Provide the [x, y] coordinate of the cell's center where the given text is located.  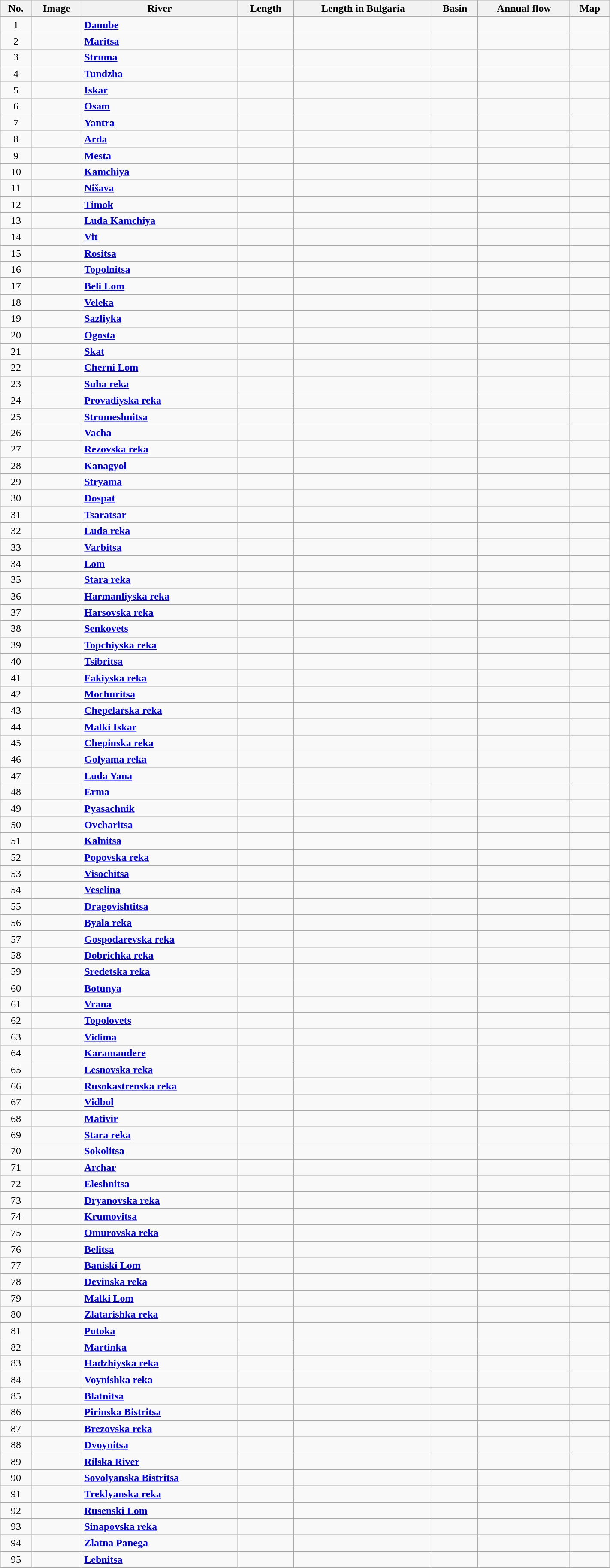
Rilska River [160, 1461]
86 [16, 1412]
16 [16, 270]
90 [16, 1478]
75 [16, 1233]
Vit [160, 237]
7 [16, 123]
2 [16, 41]
82 [16, 1347]
71 [16, 1167]
14 [16, 237]
Iskar [160, 90]
73 [16, 1200]
Kalnitsa [160, 841]
Zlatarishka reka [160, 1315]
Rositsa [160, 253]
32 [16, 531]
No. [16, 9]
Popovska reka [160, 857]
Potoka [160, 1331]
Ogosta [160, 335]
Topolovets [160, 1021]
45 [16, 743]
22 [16, 368]
Fakiyska reka [160, 678]
89 [16, 1461]
Dvoynitsa [160, 1445]
30 [16, 498]
Rusenski Lom [160, 1510]
1 [16, 25]
Length in Bulgaria [363, 9]
79 [16, 1298]
Mesta [160, 155]
Luda reka [160, 531]
85 [16, 1396]
Erma [160, 792]
Dospat [160, 498]
58 [16, 955]
Rezovska reka [160, 449]
3 [16, 57]
54 [16, 890]
Luda Yana [160, 776]
33 [16, 547]
40 [16, 661]
Osam [160, 106]
Gospodarevska reka [160, 939]
Malki Iskar [160, 727]
68 [16, 1119]
37 [16, 612]
Sredetska reka [160, 971]
23 [16, 384]
Mativir [160, 1119]
9 [16, 155]
26 [16, 433]
Tsibritsa [160, 661]
Chepelarska reka [160, 710]
Veselina [160, 890]
Treklyanska reka [160, 1494]
19 [16, 319]
Rusokastrenska reka [160, 1086]
Sovolyanska Bistritsa [160, 1478]
Topchiyska reka [160, 645]
53 [16, 874]
72 [16, 1184]
Luda Kamchiya [160, 221]
63 [16, 1037]
Krumovitsa [160, 1216]
57 [16, 939]
59 [16, 971]
65 [16, 1070]
Harmanliyska reka [160, 596]
Stryama [160, 482]
8 [16, 139]
Provadiyska reka [160, 400]
34 [16, 564]
Length [266, 9]
56 [16, 923]
52 [16, 857]
Maritsa [160, 41]
Martinka [160, 1347]
Sazliyka [160, 319]
62 [16, 1021]
91 [16, 1494]
Tsaratsar [160, 515]
35 [16, 580]
Devinska reka [160, 1282]
Kanagyol [160, 465]
Topolnitsa [160, 270]
88 [16, 1445]
Pirinska Bistritsa [160, 1412]
41 [16, 678]
36 [16, 596]
Archar [160, 1167]
92 [16, 1510]
43 [16, 710]
Senkovets [160, 629]
Omurovska reka [160, 1233]
Voynishka reka [160, 1380]
11 [16, 188]
Tundzha [160, 74]
70 [16, 1151]
Arda [160, 139]
66 [16, 1086]
83 [16, 1363]
Botunya [160, 988]
4 [16, 74]
Beli Lom [160, 286]
74 [16, 1216]
Basin [455, 9]
42 [16, 694]
10 [16, 172]
Varbitsa [160, 547]
Suha reka [160, 384]
Image [57, 9]
49 [16, 808]
Map [590, 9]
80 [16, 1315]
20 [16, 335]
Skat [160, 351]
Brezovska reka [160, 1429]
93 [16, 1527]
Dobrichka reka [160, 955]
Sinapovska reka [160, 1527]
Lom [160, 564]
Byala reka [160, 923]
31 [16, 515]
Pyasachnik [160, 808]
Blatnitsa [160, 1396]
48 [16, 792]
Baniski Lom [160, 1266]
Veleka [160, 302]
Malki Lom [160, 1298]
Ovcharitsa [160, 825]
46 [16, 760]
Harsovska reka [160, 612]
Kamchiya [160, 172]
47 [16, 776]
67 [16, 1102]
94 [16, 1543]
25 [16, 416]
Vidima [160, 1037]
29 [16, 482]
6 [16, 106]
77 [16, 1266]
60 [16, 988]
Strumeshnitsa [160, 416]
21 [16, 351]
Dryanovska reka [160, 1200]
Zlatna Panega [160, 1543]
50 [16, 825]
12 [16, 205]
44 [16, 727]
69 [16, 1135]
64 [16, 1053]
13 [16, 221]
Eleshnitsa [160, 1184]
39 [16, 645]
Vidbol [160, 1102]
Mochuritsa [160, 694]
Golyama reka [160, 760]
Lesnovska reka [160, 1070]
Cherni Lom [160, 368]
38 [16, 629]
27 [16, 449]
Yantra [160, 123]
Nišava [160, 188]
Danube [160, 25]
Sokolitsa [160, 1151]
Dragovishtitsa [160, 906]
Hadzhiyska reka [160, 1363]
River [160, 9]
87 [16, 1429]
Timok [160, 205]
Chepinska reka [160, 743]
76 [16, 1249]
Struma [160, 57]
Visochitsa [160, 874]
Vacha [160, 433]
Annual flow [524, 9]
51 [16, 841]
55 [16, 906]
15 [16, 253]
78 [16, 1282]
18 [16, 302]
Lebnitsa [160, 1559]
Vrana [160, 1004]
81 [16, 1331]
28 [16, 465]
Belitsa [160, 1249]
17 [16, 286]
Karamandere [160, 1053]
5 [16, 90]
95 [16, 1559]
24 [16, 400]
61 [16, 1004]
84 [16, 1380]
